Pinpoint the cell where the given text exists, returning its (x, y) midpoint coordinate. 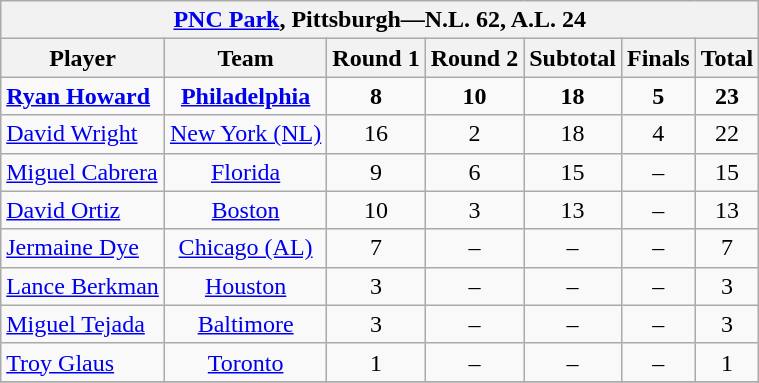
22 (727, 134)
Subtotal (573, 58)
Jermaine Dye (83, 248)
2 (474, 134)
David Ortiz (83, 210)
9 (376, 172)
5 (658, 96)
New York (NL) (245, 134)
Philadelphia (245, 96)
Florida (245, 172)
Finals (658, 58)
Player (83, 58)
Miguel Tejada (83, 324)
8 (376, 96)
PNC Park, Pittsburgh—N.L. 62, A.L. 24 (380, 20)
6 (474, 172)
Ryan Howard (83, 96)
Miguel Cabrera (83, 172)
Boston (245, 210)
Houston (245, 286)
Troy Glaus (83, 362)
Chicago (AL) (245, 248)
Round 1 (376, 58)
David Wright (83, 134)
Round 2 (474, 58)
Baltimore (245, 324)
23 (727, 96)
Total (727, 58)
16 (376, 134)
Lance Berkman (83, 286)
4 (658, 134)
Toronto (245, 362)
Team (245, 58)
